Identify which cell holds the provided text, then report its (x, y) central coordinate. 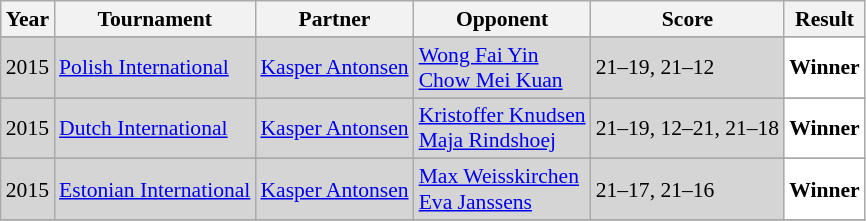
Tournament (154, 19)
Result (824, 19)
Score (688, 19)
21–19, 12–21, 21–18 (688, 128)
21–17, 21–16 (688, 190)
Estonian International (154, 190)
Partner (334, 19)
Kristoffer Knudsen Maja Rindshoej (502, 128)
21–19, 21–12 (688, 68)
Wong Fai Yin Chow Mei Kuan (502, 68)
Max Weisskirchen Eva Janssens (502, 190)
Opponent (502, 19)
Dutch International (154, 128)
Polish International (154, 68)
Year (28, 19)
